Provide the [x, y] coordinate of the cell's center where the given text is located.  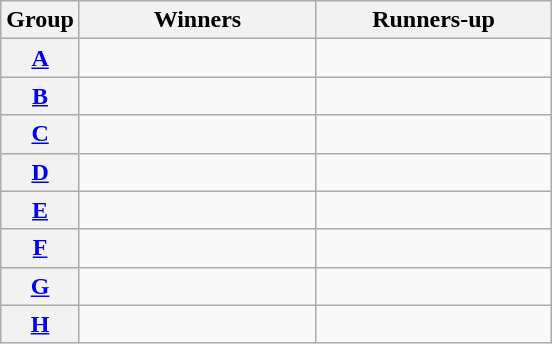
Runners-up [433, 20]
F [40, 248]
G [40, 286]
B [40, 96]
A [40, 58]
C [40, 134]
Group [40, 20]
D [40, 172]
E [40, 210]
H [40, 324]
Winners [197, 20]
